Scan for the cell matching the given text and deliver its (x, y) coordinate at center. 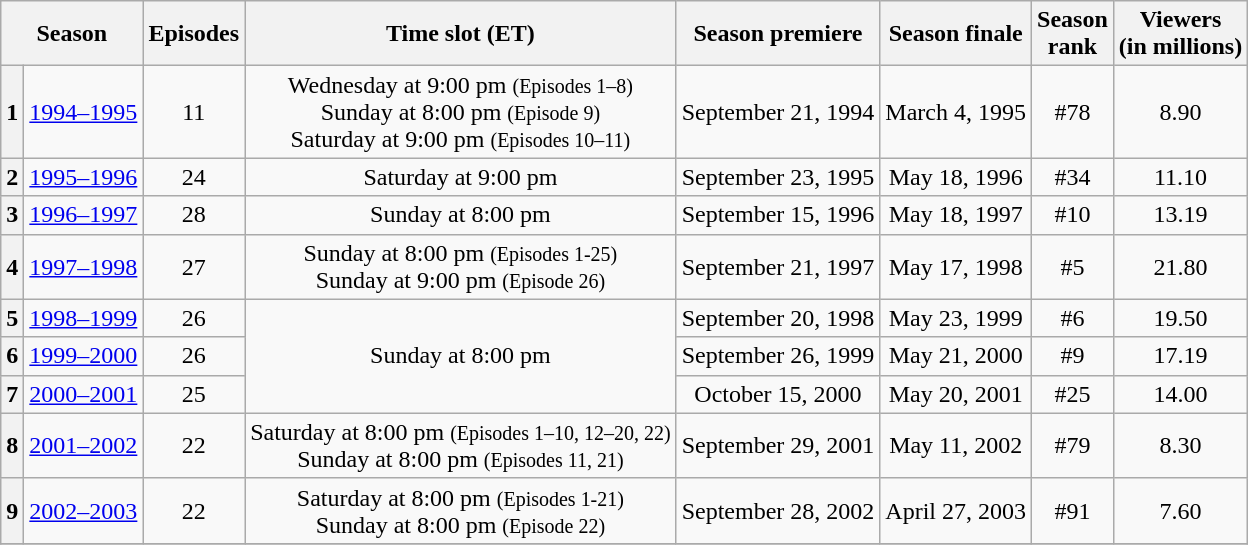
27 (194, 266)
Saturday at 9:00 pm (460, 177)
Time slot (ET) (460, 34)
#6 (1073, 318)
11.10 (1180, 177)
1994–1995 (84, 112)
2002–2003 (84, 510)
1 (12, 112)
September 29, 2001 (778, 446)
6 (12, 356)
#78 (1073, 112)
September 26, 1999 (778, 356)
#9 (1073, 356)
7.60 (1180, 510)
Episodes (194, 34)
5 (12, 318)
#5 (1073, 266)
May 20, 2001 (956, 394)
#10 (1073, 215)
17.19 (1180, 356)
Sunday at 8:00 pm (Episodes 1-25)Sunday at 9:00 pm (Episode 26) (460, 266)
October 15, 2000 (778, 394)
May 18, 1996 (956, 177)
2 (12, 177)
4 (12, 266)
19.50 (1180, 318)
1997–1998 (84, 266)
2001–2002 (84, 446)
24 (194, 177)
Season premiere (778, 34)
#25 (1073, 394)
March 4, 1995 (956, 112)
14.00 (1180, 394)
Saturday at 8:00 pm (Episodes 1–10, 12–20, 22)Sunday at 8:00 pm (Episodes 11, 21) (460, 446)
1996–1997 (84, 215)
May 11, 2002 (956, 446)
Viewers(in millions) (1180, 34)
7 (12, 394)
#34 (1073, 177)
Wednesday at 9:00 pm (Episodes 1–8)Sunday at 8:00 pm (Episode 9)Saturday at 9:00 pm (Episodes 10–11) (460, 112)
May 18, 1997 (956, 215)
Season finale (956, 34)
Season (72, 34)
April 27, 2003 (956, 510)
8 (12, 446)
May 17, 1998 (956, 266)
25 (194, 394)
September 20, 1998 (778, 318)
11 (194, 112)
21.80 (1180, 266)
September 21, 1997 (778, 266)
1995–1996 (84, 177)
September 23, 1995 (778, 177)
September 15, 1996 (778, 215)
1998–1999 (84, 318)
Seasonrank (1073, 34)
2000–2001 (84, 394)
September 28, 2002 (778, 510)
#91 (1073, 510)
Saturday at 8:00 pm (Episodes 1-21)Sunday at 8:00 pm (Episode 22) (460, 510)
8.90 (1180, 112)
1999–2000 (84, 356)
3 (12, 215)
13.19 (1180, 215)
8.30 (1180, 446)
9 (12, 510)
May 21, 2000 (956, 356)
May 23, 1999 (956, 318)
#79 (1073, 446)
28 (194, 215)
September 21, 1994 (778, 112)
